From the cell containing the given text, extract its center point as [X, Y] coordinate. 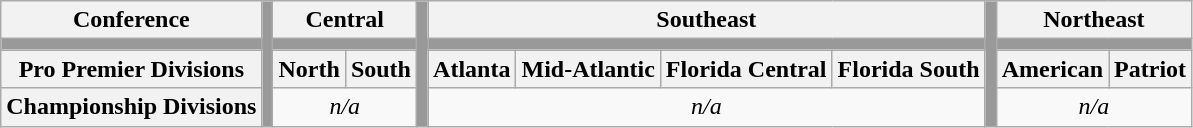
Patriot [1150, 69]
Florida Central [746, 69]
Atlanta [472, 69]
Central [345, 20]
Mid-Atlantic [588, 69]
Conference [132, 20]
Florida South [908, 69]
Pro Premier Divisions [132, 69]
North [309, 69]
South [380, 69]
Southeast [707, 20]
Championship Divisions [132, 107]
American [1052, 69]
Northeast [1094, 20]
